Capture the cell that displays the provided text and extract its (X, Y) central coordinate. 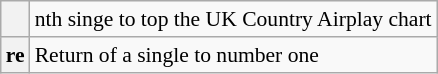
Return of a single to number one (234, 55)
re (16, 55)
nth singe to top the UK Country Airplay chart (234, 19)
